Determine the [x, y] coordinate at the center of the cell enclosing the given text.  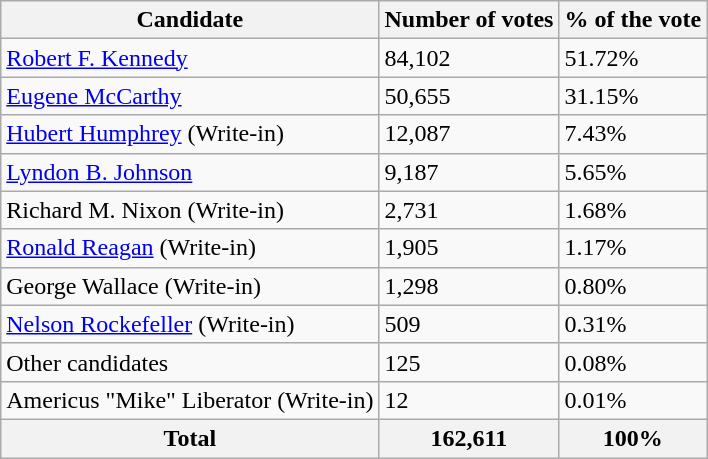
1,298 [469, 286]
2,731 [469, 210]
1,905 [469, 248]
George Wallace (Write-in) [190, 286]
125 [469, 362]
5.65% [633, 172]
Other candidates [190, 362]
50,655 [469, 96]
Ronald Reagan (Write-in) [190, 248]
0.80% [633, 286]
Robert F. Kennedy [190, 58]
Eugene McCarthy [190, 96]
Candidate [190, 20]
1.68% [633, 210]
Total [190, 438]
0.08% [633, 362]
% of the vote [633, 20]
509 [469, 324]
51.72% [633, 58]
12 [469, 400]
7.43% [633, 134]
9,187 [469, 172]
Lyndon B. Johnson [190, 172]
12,087 [469, 134]
100% [633, 438]
Americus "Mike" Liberator (Write-in) [190, 400]
84,102 [469, 58]
31.15% [633, 96]
Number of votes [469, 20]
0.01% [633, 400]
1.17% [633, 248]
162,611 [469, 438]
0.31% [633, 324]
Nelson Rockefeller (Write-in) [190, 324]
Hubert Humphrey (Write-in) [190, 134]
Richard M. Nixon (Write-in) [190, 210]
